Return the (x, y) coordinate for the center point of the cell that contains the specified text.  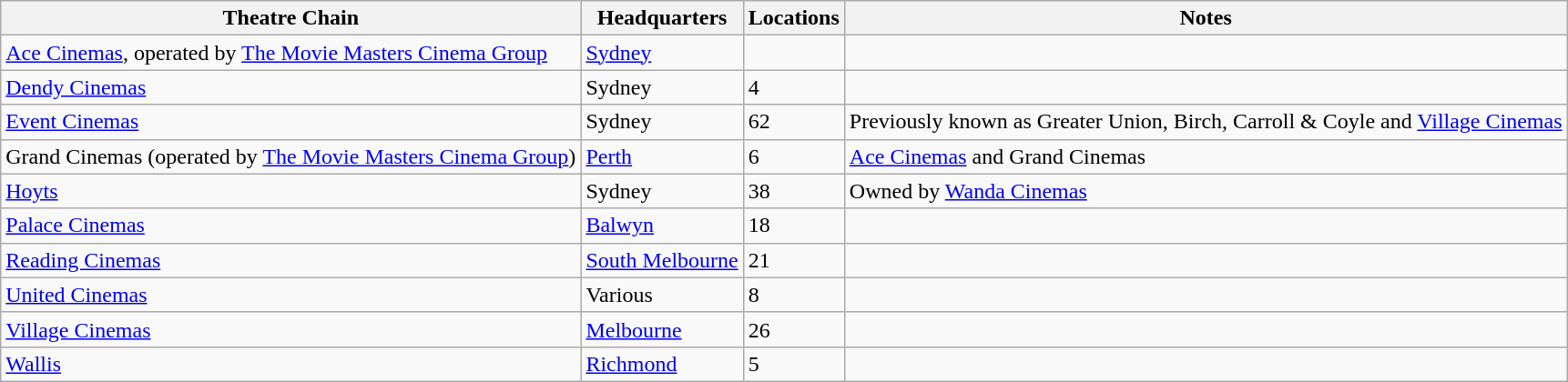
5 (794, 364)
United Cinemas (291, 295)
Melbourne (662, 329)
Notes (1206, 18)
Ace Cinemas and Grand Cinemas (1206, 156)
Village Cinemas (291, 329)
Various (662, 295)
Palace Cinemas (291, 226)
6 (794, 156)
Wallis (291, 364)
Owned by Wanda Cinemas (1206, 191)
Headquarters (662, 18)
Event Cinemas (291, 122)
Ace Cinemas, operated by The Movie Masters Cinema Group (291, 53)
26 (794, 329)
Previously known as Greater Union, Birch, Carroll & Coyle and Village Cinemas (1206, 122)
Perth (662, 156)
8 (794, 295)
Richmond (662, 364)
Locations (794, 18)
Balwyn (662, 226)
38 (794, 191)
4 (794, 87)
Dendy Cinemas (291, 87)
Reading Cinemas (291, 260)
18 (794, 226)
21 (794, 260)
South Melbourne (662, 260)
62 (794, 122)
Theatre Chain (291, 18)
Hoyts (291, 191)
Grand Cinemas (operated by The Movie Masters Cinema Group) (291, 156)
